Provide the [x, y] coordinate of the cell's center where the given text is located.  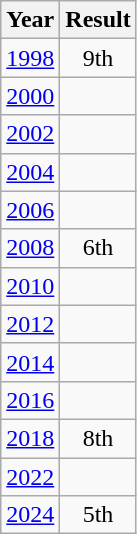
2012 [30, 324]
2014 [30, 362]
2008 [30, 248]
2004 [30, 172]
5th [98, 515]
2022 [30, 477]
2018 [30, 438]
6th [98, 248]
8th [98, 438]
2016 [30, 400]
2010 [30, 286]
2000 [30, 96]
1998 [30, 58]
2002 [30, 134]
2024 [30, 515]
9th [98, 58]
2006 [30, 210]
Result [98, 20]
Year [30, 20]
